Output the (X, Y) coordinate of the center of the cell containing the given text.  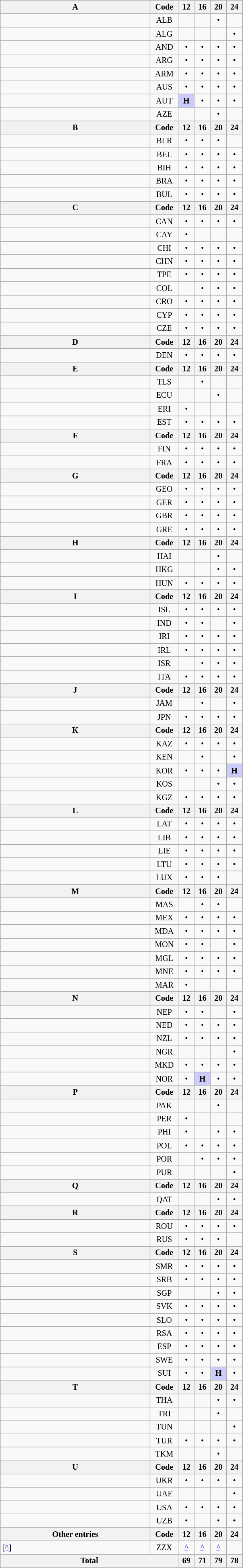
JPN (165, 717)
Q (76, 1186)
ESP (165, 1347)
FRA (165, 463)
B (76, 127)
GEO (165, 489)
TRI (165, 1414)
TUR (165, 1441)
SGP (165, 1293)
POR (165, 1159)
LUX (165, 878)
RSA (165, 1333)
CHI (165, 248)
69 (186, 1561)
ALB (165, 20)
Other entries (76, 1534)
BUL (165, 195)
DEN (165, 355)
AND (165, 47)
ISL (165, 610)
MDA (165, 931)
PUR (165, 1172)
MGL (165, 958)
J (76, 690)
SMR (165, 1266)
ZZX (165, 1548)
LIE (165, 851)
P (76, 1092)
NEP (165, 1012)
Total (89, 1561)
LIB (165, 838)
CRO (165, 302)
CYP (165, 315)
IND (165, 623)
EST (165, 422)
JAM (165, 703)
ERI (165, 409)
SVK (165, 1306)
IRI (165, 637)
TPE (165, 275)
MAS (165, 904)
KOR (165, 771)
KEN (165, 757)
CAY (165, 234)
PAK (165, 1105)
BRA (165, 181)
FIN (165, 449)
PER (165, 1119)
CZE (165, 328)
TKM (165, 1454)
ISR (165, 664)
SRB (165, 1280)
COL (165, 288)
A (76, 7)
K (76, 730)
R (76, 1213)
AZE (165, 114)
GBR (165, 516)
ALG (165, 34)
MAR (165, 985)
RUS (165, 1240)
MON (165, 945)
NGR (165, 1052)
PHI (165, 1132)
THA (165, 1400)
D (76, 342)
79 (218, 1561)
CAN (165, 221)
ITA (165, 677)
AUS (165, 87)
UKR (165, 1481)
78 (234, 1561)
KGZ (165, 797)
HUN (165, 583)
CHN (165, 262)
[^] (76, 1548)
NOR (165, 1079)
S (76, 1253)
HKG (165, 570)
SUI (165, 1373)
USA (165, 1507)
AUT (165, 101)
GER (165, 503)
N (76, 998)
POL (165, 1146)
SWE (165, 1360)
T (76, 1387)
LTU (165, 864)
ROU (165, 1226)
E (76, 369)
BIH (165, 168)
BLR (165, 141)
IRL (165, 650)
U (76, 1467)
TLS (165, 382)
NZL (165, 1039)
KOS (165, 784)
ARG (165, 61)
BEL (165, 154)
71 (202, 1561)
G (76, 476)
MNE (165, 972)
LAT (165, 824)
ARM (165, 74)
KAZ (165, 744)
QAT (165, 1199)
UAE (165, 1494)
TUN (165, 1427)
M (76, 891)
GRE (165, 529)
C (76, 208)
NED (165, 1025)
MEX (165, 918)
L (76, 811)
MKD (165, 1065)
HAI (165, 556)
F (76, 435)
I (76, 596)
UZB (165, 1521)
SLO (165, 1320)
ECU (165, 395)
